From the cell containing the given text, extract its center point as [X, Y] coordinate. 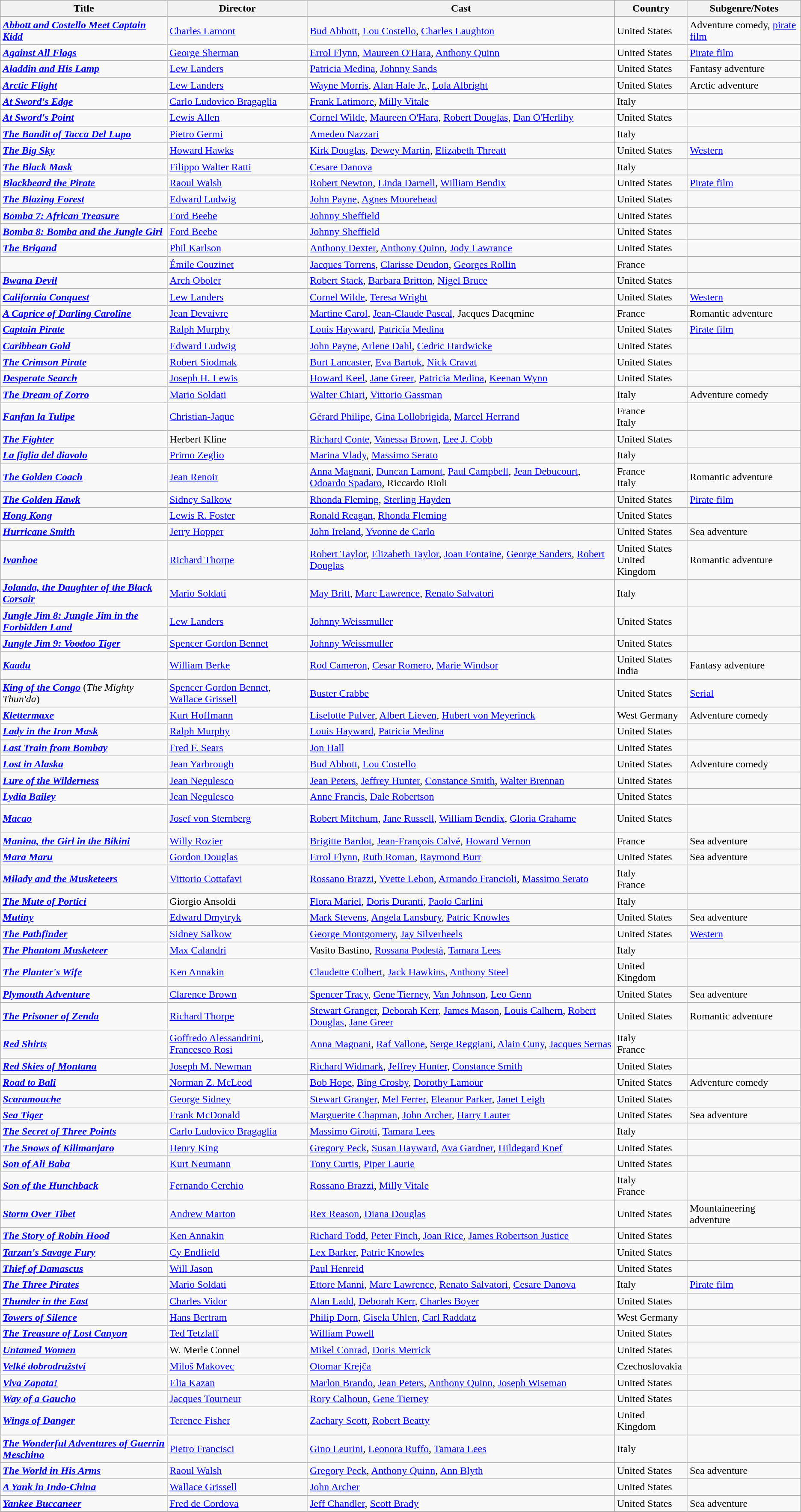
Ivanhoe [84, 560]
Plymouth Adventure [84, 994]
Gregory Peck, Anthony Quinn, Ann Blyth [461, 1471]
Charles Vidor [237, 1301]
At Sword's Edge [84, 101]
Edward Dmytryk [237, 918]
Hurricane Smith [84, 532]
The Bandit of Tacca Del Lupo [84, 134]
Yankee Buccaneer [84, 1503]
Jean Yarbrough [237, 764]
Filippo Walter Ratti [237, 166]
Tarzan's Savage Fury [84, 1252]
Robert Stack, Barbara Britton, Nigel Bruce [461, 281]
Frank McDonald [237, 1115]
Way of a Gaucho [84, 1399]
Milady and the Musketeers [84, 879]
Untamed Women [84, 1350]
Aladdin and His Lamp [84, 69]
Bomba 7: African Treasure [84, 215]
The Dream of Zorro [84, 395]
Willy Rozier [237, 841]
Klettermaxe [84, 715]
Against All Flags [84, 53]
Last Train from Bombay [84, 748]
Mutiny [84, 918]
Burt Lancaster, Eva Bartok, Nick Cravat [461, 362]
Jolanda, the Daughter of the Black Corsair [84, 593]
Arch Oboler [237, 281]
A Yank in Indo-China [84, 1487]
Phil Karlson [237, 248]
The Snows of Kilimanjaro [84, 1147]
Title [84, 9]
Vasito Bastino, Rossana Podestà, Tamara Lees [461, 950]
Pietro Germi [237, 134]
Macao [84, 818]
Road to Bali [84, 1082]
John Ireland, Yvonne de Carlo [461, 532]
Czechoslovakia [651, 1366]
Bob Hope, Bing Crosby, Dorothy Lamour [461, 1082]
Ronald Reagan, Rhonda Fleming [461, 516]
Amedeo Nazzari [461, 134]
George Montgomery, Jay Silverheels [461, 934]
Thief of Damascus [84, 1268]
Howard Keel, Jane Greer, Patricia Medina, Keenan Wynn [461, 378]
Henry King [237, 1147]
Joseph H. Lewis [237, 378]
A Caprice of Darling Caroline [84, 313]
Lydia Bailey [84, 796]
Storm Over Tibet [84, 1214]
The World in His Arms [84, 1471]
The Blazing Forest [84, 199]
Flora Mariel, Doris Duranti, Paolo Carlini [461, 901]
Fred F. Sears [237, 748]
Viva Zapata! [84, 1382]
Richard Todd, Peter Finch, Joan Rice, James Robertson Justice [461, 1236]
Buster Crabbe [461, 693]
Marguerite Chapman, John Archer, Harry Lauter [461, 1115]
Lure of the Wilderness [84, 780]
The Big Sky [84, 150]
William Berke [237, 665]
Gordon Douglas [237, 857]
Son of Ali Baba [84, 1164]
Red Shirts [84, 1044]
Émile Couzinet [237, 264]
The Planter's Wife [84, 972]
Anthony Dexter, Anthony Quinn, Jody Lawrance [461, 248]
Kirk Douglas, Dewey Martin, Elizabeth Threatt [461, 150]
Gregory Peck, Susan Hayward, Ava Gardner, Hildegard Knef [461, 1147]
Adventure comedy, pirate film [744, 31]
Terence Fisher [237, 1421]
California Conquest [84, 297]
Wallace Grissell [237, 1487]
Jean Renoir [237, 477]
Bwana Devil [84, 281]
Lady in the Iron Mask [84, 731]
Josef von Sternberg [237, 818]
Caribbean Gold [84, 346]
Tony Curtis, Piper Laurie [461, 1164]
The Three Pirates [84, 1285]
The Treasure of Lost Canyon [84, 1334]
Red Skies of Montana [84, 1066]
Stewart Granger, Mel Ferrer, Eleanor Parker, Janet Leigh [461, 1099]
Errol Flynn, Maureen O'Hara, Anthony Quinn [461, 53]
John Payne, Agnes Moorehead [461, 199]
Country [651, 9]
Richard Conte, Vanessa Brown, Lee J. Cobb [461, 439]
Frank Latimore, Milly Vitale [461, 101]
John Archer [461, 1487]
Rhonda Fleming, Sterling Hayden [461, 499]
Anna Magnani, Raf Vallone, Serge Reggiani, Alain Cuny, Jacques Sernas [461, 1044]
La figlia del diavolo [84, 455]
Spencer Gordon Bennet, Wallace Grissell [237, 693]
Cast [461, 9]
Anna Magnani, Duncan Lamont, Paul Campbell, Jean Debucourt, Odoardo Spadaro, Riccardo Rioli [461, 477]
Will Jason [237, 1268]
Subgenre/Notes [744, 9]
Fanfan la Tulipe [84, 417]
The Prisoner of Zenda [84, 1016]
Rossano Brazzi, Milly Vitale [461, 1186]
Miloš Makovec [237, 1366]
Giorgio Ansoldi [237, 901]
Alan Ladd, Deborah Kerr, Charles Boyer [461, 1301]
Mountaineering adventure [744, 1214]
Paul Henreid [461, 1268]
Mara Maru [84, 857]
The Mute of Portici [84, 901]
Jean Devaivre [237, 313]
Ted Tetzlaff [237, 1334]
Arctic Flight [84, 85]
George Sidney [237, 1099]
Max Calandri [237, 950]
The Phantom Musketeer [84, 950]
Robert Taylor, Elizabeth Taylor, Joan Fontaine, George Sanders, Robert Douglas [461, 560]
Thunder in the East [84, 1301]
Scaramouche [84, 1099]
Gérard Philipe, Gina Lollobrigida, Marcel Herrand [461, 417]
Gino Leurini, Leonora Ruffo, Tamara Lees [461, 1448]
The Secret of Three Points [84, 1131]
Martine Carol, Jean-Claude Pascal, Jacques Dacqmine [461, 313]
Rex Reason, Diana Douglas [461, 1214]
Robert Mitchum, Jane Russell, William Bendix, Gloria Grahame [461, 818]
Captain Pirate [84, 330]
Director [237, 9]
Philip Dorn, Gisela Uhlen, Carl Raddatz [461, 1317]
Elia Kazan [237, 1382]
Rossano Brazzi, Yvette Lebon, Armando Francioli, Massimo Serato [461, 879]
Lost in Alaska [84, 764]
Jacques Torrens, Clarisse Deudon, Georges Rollin [461, 264]
John Payne, Arlene Dahl, Cedric Hardwicke [461, 346]
The Golden Coach [84, 477]
Norman Z. McLeod [237, 1082]
Ettore Manni, Marc Lawrence, Renato Salvatori, Cesare Danova [461, 1285]
Goffredo Alessandrini, Francesco Rosi [237, 1044]
Clarence Brown [237, 994]
Marlon Brando, Jean Peters, Anthony Quinn, Joseph Wiseman [461, 1382]
Claudette Colbert, Jack Hawkins, Anthony Steel [461, 972]
May Britt, Marc Lawrence, Renato Salvatori [461, 593]
Jeff Chandler, Scott Brady [461, 1503]
Herbert Kline [237, 439]
Spencer Gordon Bennet [237, 643]
The Crimson Pirate [84, 362]
Fred de Cordova [237, 1503]
Velké dobrodružství [84, 1366]
Jacques Tourneur [237, 1399]
Zachary Scott, Robert Beatty [461, 1421]
Cesare Danova [461, 166]
Jungle Jim 9: Voodoo Tiger [84, 643]
Serial [744, 693]
Cornel Wilde, Teresa Wright [461, 297]
Jerry Hopper [237, 532]
Sea Tiger [84, 1115]
Kaadu [84, 665]
Liselotte Pulver, Albert Lieven, Hubert von Meyerinck [461, 715]
At Sword's Point [84, 118]
Jean Peters, Jeffrey Hunter, Constance Smith, Walter Brennan [461, 780]
Pietro Francisci [237, 1448]
The Black Mask [84, 166]
Patricia Medina, Johnny Sands [461, 69]
Brigitte Bardot, Jean-François Calvé, Howard Vernon [461, 841]
Charles Lamont [237, 31]
Christian-Jaque [237, 417]
Otomar Krejča [461, 1366]
Cy Endfield [237, 1252]
Andrew Marton [237, 1214]
The Pathfinder [84, 934]
Towers of Silence [84, 1317]
Kurt Hoffmann [237, 715]
Richard Widmark, Jeffrey Hunter, Constance Smith [461, 1066]
The Brigand [84, 248]
Errol Flynn, Ruth Roman, Raymond Burr [461, 857]
United StatesUnited Kingdom [651, 560]
Bomba 8: Bomba and the Jungle Girl [84, 232]
Desperate Search [84, 378]
W. Merle Connel [237, 1350]
Primo Zeglio [237, 455]
Howard Hawks [237, 150]
George Sherman [237, 53]
Anne Francis, Dale Robertson [461, 796]
Son of the Hunchback [84, 1186]
William Powell [461, 1334]
Rod Cameron, Cesar Romero, Marie Windsor [461, 665]
Rory Calhoun, Gene Tierney [461, 1399]
Wings of Danger [84, 1421]
Wayne Morris, Alan Hale Jr., Lola Albright [461, 85]
Robert Siodmak [237, 362]
Lewis R. Foster [237, 516]
United StatesIndia [651, 665]
Stewart Granger, Deborah Kerr, James Mason, Louis Calhern, Robert Douglas, Jane Greer [461, 1016]
Robert Newton, Linda Darnell, William Bendix [461, 183]
Lewis Allen [237, 118]
Walter Chiari, Vittorio Gassman [461, 395]
The Fighter [84, 439]
The Wonderful Adventures of Guerrin Meschino [84, 1448]
The Story of Robin Hood [84, 1236]
The Golden Hawk [84, 499]
Kurt Neumann [237, 1164]
King of the Congo (The Mighty Thun'da) [84, 693]
Jungle Jim 8: Jungle Jim in the Forbidden Land [84, 621]
Abbott and Costello Meet Captain Kidd [84, 31]
Arctic adventure [744, 85]
Mikel Conrad, Doris Merrick [461, 1350]
Bud Abbott, Lou Costello [461, 764]
Joseph M. Newman [237, 1066]
Blackbeard the Pirate [84, 183]
Hong Kong [84, 516]
Fernando Cerchio [237, 1186]
Cornel Wilde, Maureen O'Hara, Robert Douglas, Dan O'Herlihy [461, 118]
Massimo Girotti, Tamara Lees [461, 1131]
Vittorio Cottafavi [237, 879]
Spencer Tracy, Gene Tierney, Van Johnson, Leo Genn [461, 994]
Manina, the Girl in the Bikini [84, 841]
Jon Hall [461, 748]
Mark Stevens, Angela Lansbury, Patric Knowles [461, 918]
Hans Bertram [237, 1317]
Marina Vlady, Massimo Serato [461, 455]
Bud Abbott, Lou Costello, Charles Laughton [461, 31]
Lex Barker, Patric Knowles [461, 1252]
